For the text-containing cell, return its midpoint in (X, Y) coordinate format. 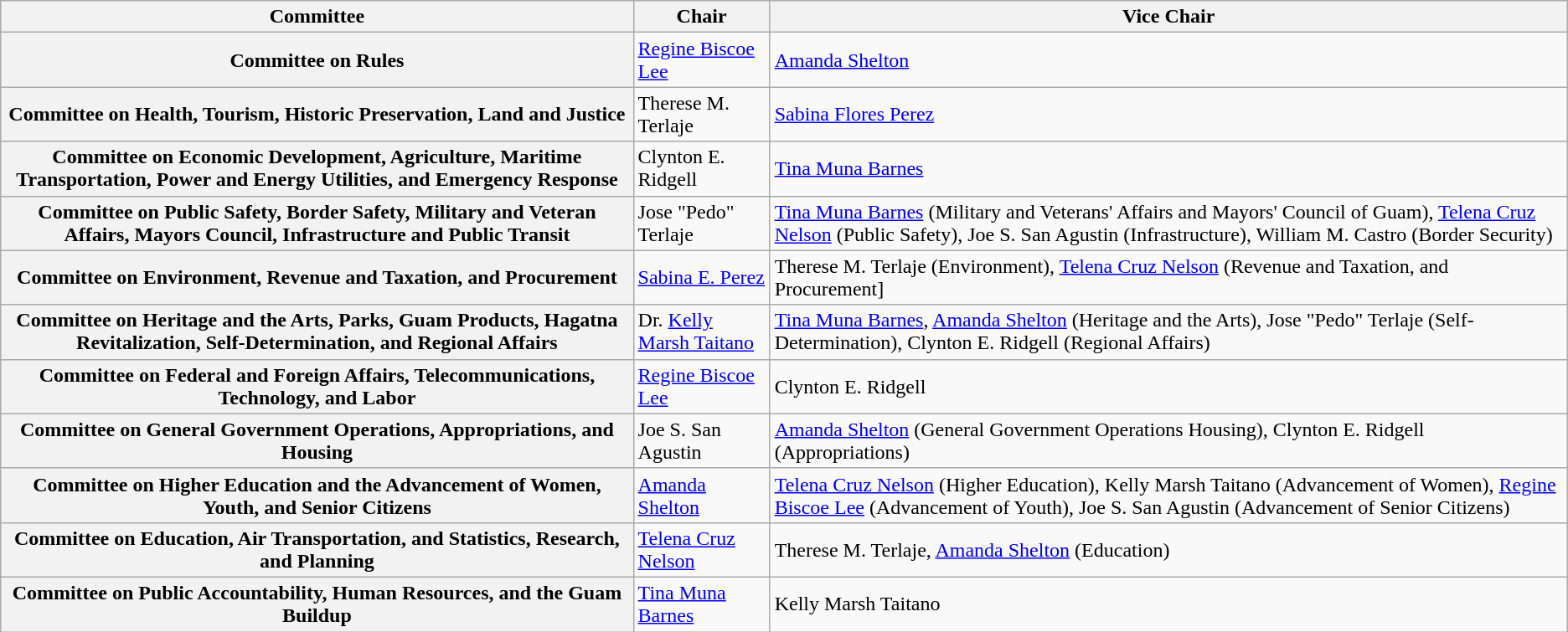
Committee on Economic Development, Agriculture, Maritime Transportation, Power and Energy Utilities, and Emergency Response (317, 169)
Amanda Shelton (General Government Operations Housing), Clynton E. Ridgell (Appropriations) (1168, 440)
Therese M. Terlaje (Environment), Telena Cruz Nelson (Revenue and Taxation, and Procurement] (1168, 278)
Kelly Marsh Taitano (1168, 604)
Sabina E. Perez (702, 278)
Committee on Federal and Foreign Affairs, Telecommunications, Technology, and Labor (317, 387)
Committee on Higher Education and the Advancement of Women, Youth, and Senior Citizens (317, 496)
Committee on Environment, Revenue and Taxation, and Procurement (317, 278)
Sabina Flores Perez (1168, 114)
Joe S. San Agustin (702, 440)
Telena Cruz Nelson (702, 549)
Vice Chair (1168, 17)
Committee on General Government Operations, Appropriations, and Housing (317, 440)
Dr. Kelly Marsh Taitano (702, 331)
Therese M. Terlaje (702, 114)
Therese M. Terlaje, Amanda Shelton (Education) (1168, 549)
Committee on Public Safety, Border Safety, Military and Veteran Affairs, Mayors Council, Infrastructure and Public Transit (317, 223)
Committee on Public Accountability, Human Resources, and the Guam Buildup (317, 604)
Committee on Heritage and the Arts, Parks, Guam Products, Hagatna Revitalization, Self-Determination, and Regional Affairs (317, 331)
Tina Muna Barnes, Amanda Shelton (Heritage and the Arts), Jose "Pedo" Terlaje (Self-Determination), Clynton E. Ridgell (Regional Affairs) (1168, 331)
Committee on Education, Air Transportation, and Statistics, Research, and Planning (317, 549)
Committee on Health, Tourism, Historic Preservation, Land and Justice (317, 114)
Committee (317, 17)
Jose "Pedo" Terlaje (702, 223)
Chair (702, 17)
Committee on Rules (317, 60)
